Locate the cell with the specified text and output its (x, y) center coordinate. 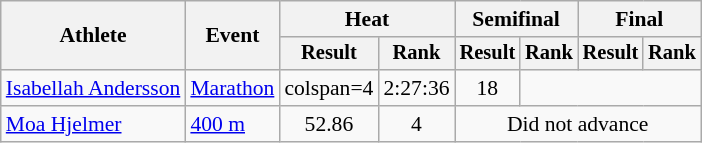
colspan=4 (328, 88)
Event (232, 36)
Final (640, 19)
52.86 (328, 124)
Semifinal (516, 19)
Did not advance (578, 124)
Heat (366, 19)
18 (488, 88)
Isabellah Andersson (94, 88)
Moa Hjelmer (94, 124)
400 m (232, 124)
2:27:36 (416, 88)
Athlete (94, 36)
4 (416, 124)
Marathon (232, 88)
